Detect which cell encompasses the target text, then output its [X, Y] center coordinate. 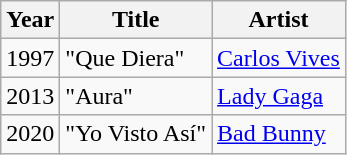
Artist [279, 20]
Year [30, 20]
2020 [30, 134]
Carlos Vives [279, 58]
"Yo Visto Así" [136, 134]
2013 [30, 96]
Title [136, 20]
"Que Diera" [136, 58]
Lady Gaga [279, 96]
1997 [30, 58]
"Aura" [136, 96]
Bad Bunny [279, 134]
